Output the [X, Y] coordinate of the center of the cell containing the given text.  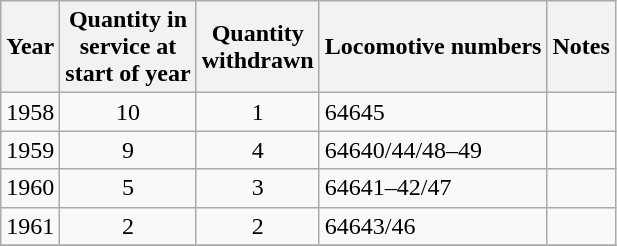
10 [128, 112]
Quantity inservice atstart of year [128, 47]
64643/46 [433, 226]
9 [128, 150]
3 [258, 188]
4 [258, 150]
1960 [30, 188]
64640/44/48–49 [433, 150]
Quantitywithdrawn [258, 47]
1959 [30, 150]
64645 [433, 112]
1958 [30, 112]
Locomotive numbers [433, 47]
5 [128, 188]
1 [258, 112]
1961 [30, 226]
Year [30, 47]
Notes [581, 47]
64641–42/47 [433, 188]
